Find where the given text appears and provide that cell's center as (X, Y) coordinate. 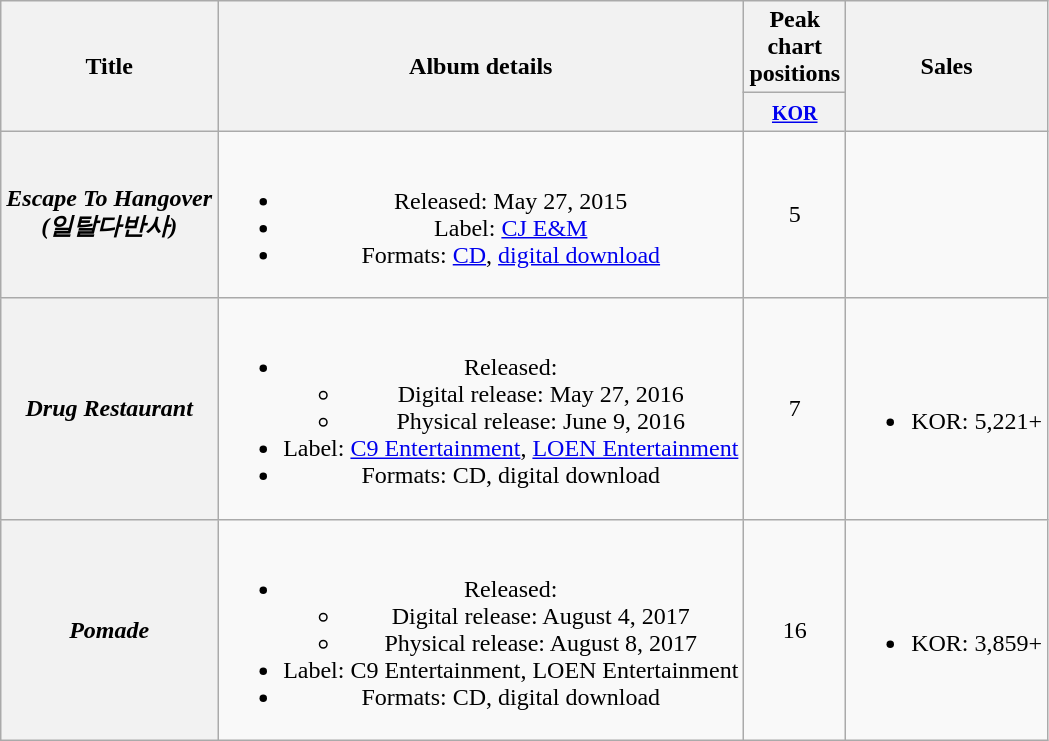
KOR: 3,859+ (947, 630)
Title (110, 66)
Drug Restaurant (110, 408)
Released:Digital release: August 4, 2017Physical release: August 8, 2017Label: C9 Entertainment, LOEN EntertainmentFormats: CD, digital download (481, 630)
KOR: 5,221+ (947, 408)
Pomade (110, 630)
Escape To Hangover (일탈다반사) (110, 214)
KOR (795, 112)
Released:Digital release: May 27, 2016Physical release: June 9, 2016Label: C9 Entertainment, LOEN EntertainmentFormats: CD, digital download (481, 408)
5 (795, 214)
Released: May 27, 2015Label: CJ E&MFormats: CD, digital download (481, 214)
16 (795, 630)
Sales (947, 66)
Album details (481, 66)
Peakchartpositions (795, 47)
7 (795, 408)
